Detect which cell encompasses the target text, then output its [x, y] center coordinate. 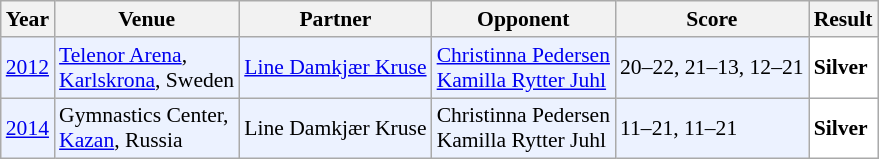
20–22, 21–13, 12–21 [712, 68]
Opponent [524, 19]
2012 [28, 68]
Year [28, 19]
2014 [28, 128]
11–21, 11–21 [712, 128]
Result [844, 19]
Gymnastics Center,Kazan, Russia [146, 128]
Partner [335, 19]
Telenor Arena,Karlskrona, Sweden [146, 68]
Score [712, 19]
Venue [146, 19]
